Search for the cell housing the specified text and yield its (x, y) center coordinate. 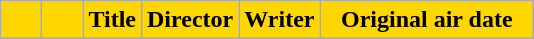
Original air date (427, 20)
Writer (280, 20)
Director (190, 20)
Title (112, 20)
